Extract the [x, y] coordinate from the center of the cell holding the provided text.  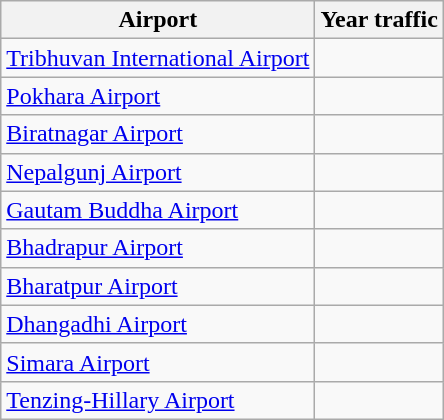
Airport [158, 20]
Tribhuvan International Airport [158, 58]
Year traffic [380, 20]
Pokhara Airport [158, 96]
Dhangadhi Airport [158, 324]
Biratnagar Airport [158, 134]
Nepalgunj Airport [158, 172]
Tenzing-Hillary Airport [158, 400]
Gautam Buddha Airport [158, 210]
Bhadrapur Airport [158, 248]
Bharatpur Airport [158, 286]
Simara Airport [158, 362]
